Determine the [x, y] coordinate at the center of the cell enclosing the given text.  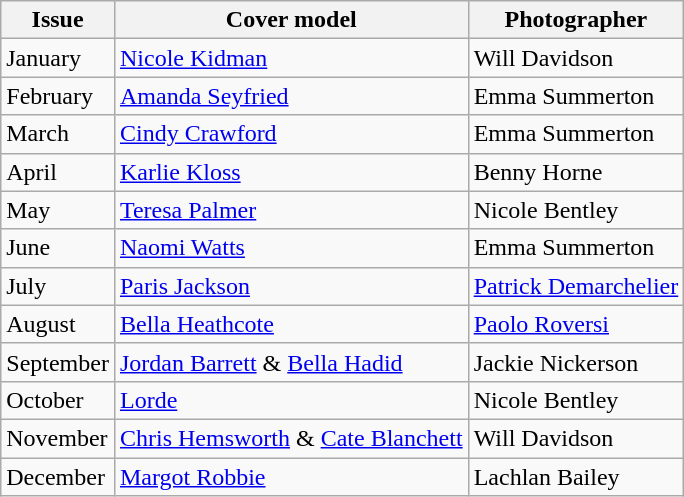
Jackie Nickerson [576, 362]
November [58, 438]
Lachlan Bailey [576, 477]
Teresa Palmer [291, 210]
Paris Jackson [291, 286]
July [58, 286]
June [58, 248]
April [58, 172]
May [58, 210]
Photographer [576, 20]
Karlie Kloss [291, 172]
Nicole Kidman [291, 58]
Bella Heathcote [291, 324]
Margot Robbie [291, 477]
September [58, 362]
Chris Hemsworth & Cate Blanchett [291, 438]
October [58, 400]
Cover model [291, 20]
Cindy Crawford [291, 134]
Patrick Demarchelier [576, 286]
Issue [58, 20]
March [58, 134]
December [58, 477]
August [58, 324]
February [58, 96]
Paolo Roversi [576, 324]
Jordan Barrett & Bella Hadid [291, 362]
Amanda Seyfried [291, 96]
Lorde [291, 400]
Naomi Watts [291, 248]
January [58, 58]
Benny Horne [576, 172]
